Capture the cell that displays the provided text and extract its [x, y] central coordinate. 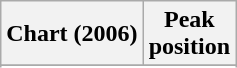
Peakposition [189, 34]
Chart (2006) [72, 34]
